Find where the given text appears and provide that cell's center as (x, y) coordinate. 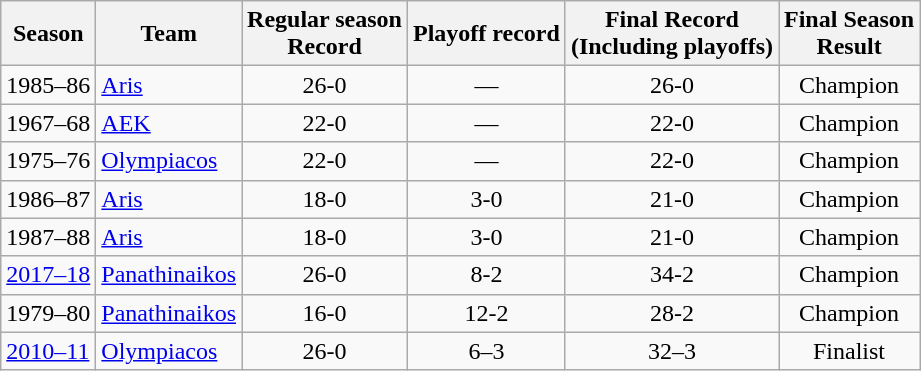
34-2 (672, 275)
Finalist (848, 351)
Playoff record (486, 34)
28-2 (672, 313)
1975–76 (48, 161)
32–3 (672, 351)
Regular seasonRecord (325, 34)
12-2 (486, 313)
Season (48, 34)
2017–18 (48, 275)
1987–88 (48, 237)
16-0 (325, 313)
2010–11 (48, 351)
Final SeasonResult (848, 34)
1986–87 (48, 199)
Final Record(Including playoffs) (672, 34)
1985–86 (48, 85)
Team (169, 34)
6–3 (486, 351)
8-2 (486, 275)
AEK (169, 123)
1967–68 (48, 123)
1979–80 (48, 313)
